Determine the (X, Y) coordinate at the center of the cell enclosing the given text.  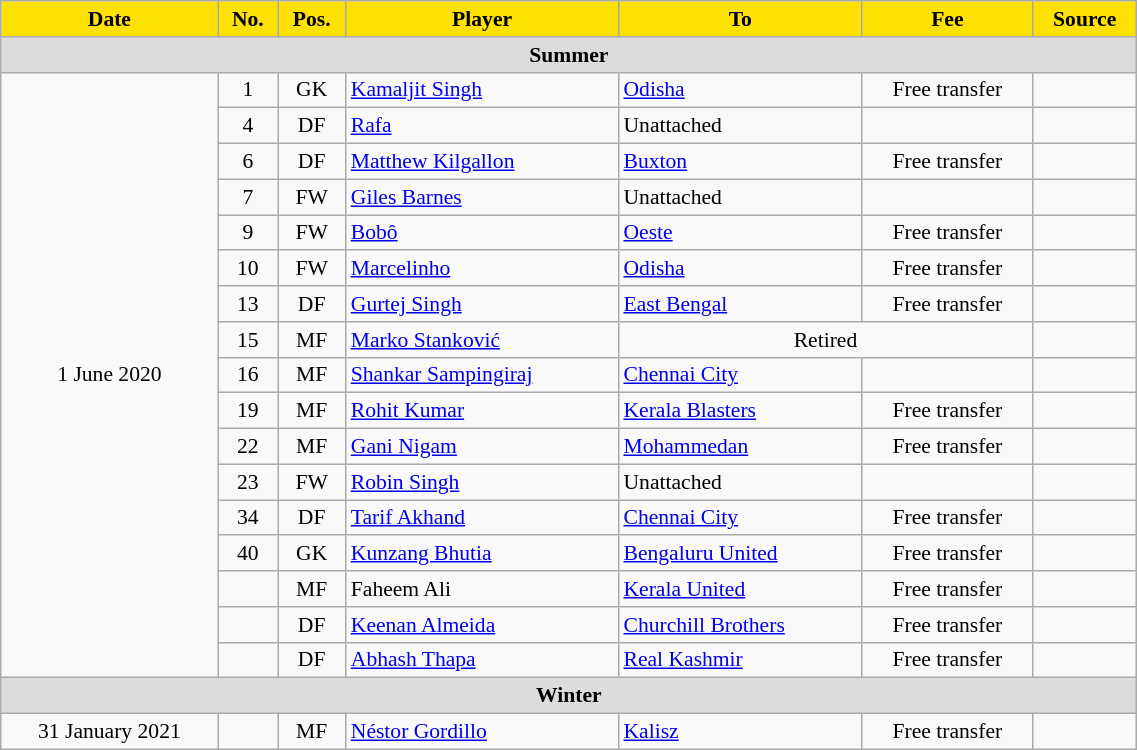
Rafa (482, 126)
Winter (569, 696)
Oeste (740, 233)
10 (248, 269)
Kerala United (740, 589)
East Bengal (740, 304)
Player (482, 19)
Bengaluru United (740, 554)
9 (248, 233)
Fee (947, 19)
No. (248, 19)
40 (248, 554)
Giles Barnes (482, 197)
Buxton (740, 162)
Kamaljit Singh (482, 90)
Abhash Thapa (482, 660)
Retired (825, 340)
19 (248, 411)
Keenan Almeida (482, 625)
Rohit Kumar (482, 411)
Matthew Kilgallon (482, 162)
Mohammedan (740, 447)
Marcelinho (482, 269)
4 (248, 126)
Date (110, 19)
Bobô (482, 233)
Pos. (312, 19)
1 (248, 90)
Kalisz (740, 732)
Shankar Sampingiraj (482, 375)
Néstor Gordillo (482, 732)
31 January 2021 (110, 732)
15 (248, 340)
Tarif Akhand (482, 518)
16 (248, 375)
Faheem Ali (482, 589)
13 (248, 304)
Marko Stanković (482, 340)
Source (1085, 19)
6 (248, 162)
34 (248, 518)
Real Kashmir (740, 660)
23 (248, 482)
22 (248, 447)
Churchill Brothers (740, 625)
7 (248, 197)
Gani Nigam (482, 447)
To (740, 19)
Kunzang Bhutia (482, 554)
Gurtej Singh (482, 304)
Summer (569, 55)
Kerala Blasters (740, 411)
Robin Singh (482, 482)
1 June 2020 (110, 375)
